Search for the cell housing the specified text and yield its [X, Y] center coordinate. 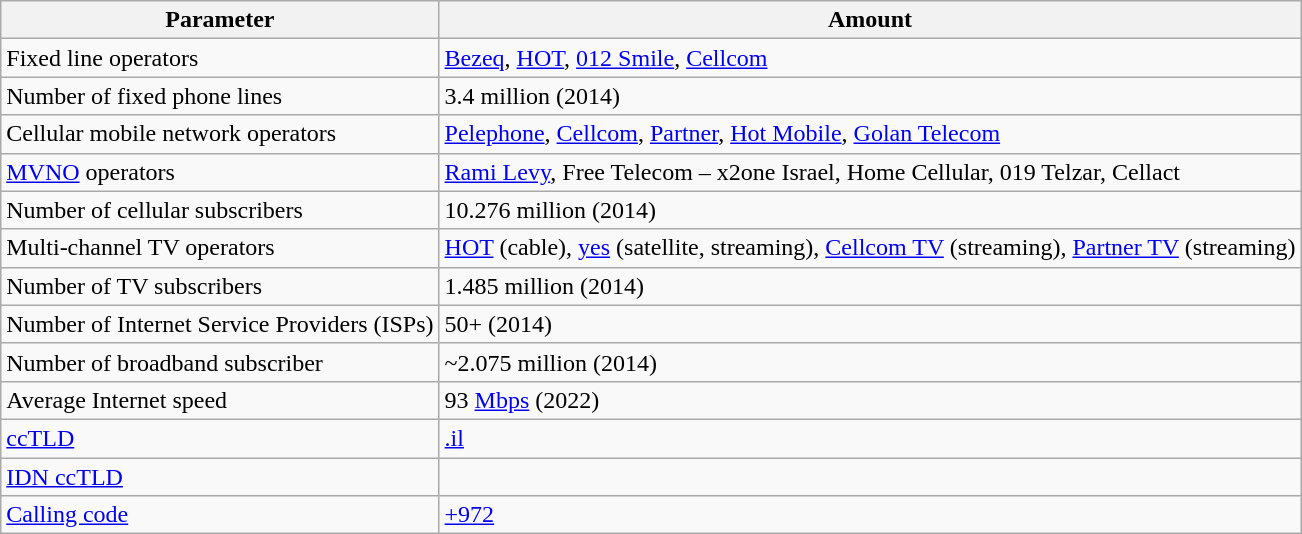
Pelephone, Cellcom, Partner, Hot Mobile, Golan Telecom [870, 134]
Fixed line operators [220, 58]
Number of Internet Service Providers (ISPs) [220, 324]
MVNO operators [220, 172]
Cellular mobile network operators [220, 134]
~2.075 million (2014) [870, 362]
Rami Levy, Free Telecom – x2one Israel, Home Cellular, 019 Telzar, Cellact [870, 172]
Bezeq, HOT, 012 Smile, Cellcom [870, 58]
ccTLD [220, 438]
Number of broadband subscriber [220, 362]
Multi-channel TV operators [220, 248]
Parameter [220, 20]
Number of cellular subscribers [220, 210]
10.276 million (2014) [870, 210]
Calling code [220, 515]
3.4 million (2014) [870, 96]
.il [870, 438]
Amount [870, 20]
+972 [870, 515]
IDN ccTLD [220, 477]
93 Mbps (2022) [870, 400]
HOT (cable), yes (satellite, streaming), Cellcom TV (streaming), Partner TV (streaming) [870, 248]
Number of fixed phone lines [220, 96]
Average Internet speed [220, 400]
1.485 million (2014) [870, 286]
50+ (2014) [870, 324]
Number of TV subscribers [220, 286]
